Search for the cell housing the specified text and yield its (X, Y) center coordinate. 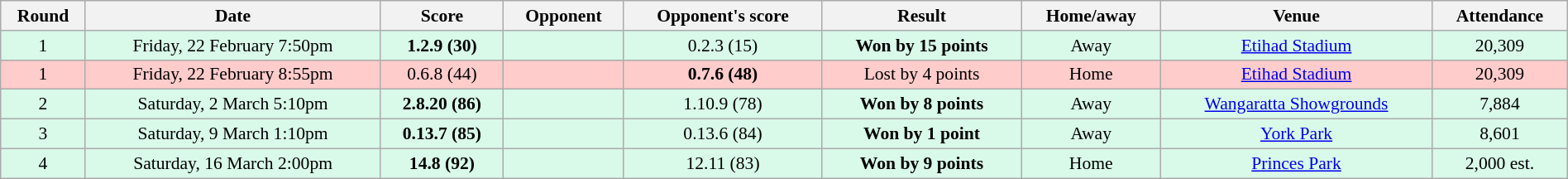
Friday, 22 February 8:55pm (233, 75)
1.10.9 (78) (723, 104)
14.8 (92) (442, 163)
Lost by 4 points (921, 75)
Won by 8 points (921, 104)
Round (43, 16)
8,601 (1500, 134)
Venue (1297, 16)
Friday, 22 February 7:50pm (233, 46)
Opponent's score (723, 16)
7,884 (1500, 104)
12.11 (83) (723, 163)
Won by 9 points (921, 163)
0.13.7 (85) (442, 134)
Attendance (1500, 16)
3 (43, 134)
Princes Park (1297, 163)
Won by 1 point (921, 134)
Saturday, 16 March 2:00pm (233, 163)
0.6.8 (44) (442, 75)
Won by 15 points (921, 46)
0.13.6 (84) (723, 134)
Wangaratta Showgrounds (1297, 104)
2 (43, 104)
Saturday, 9 March 1:10pm (233, 134)
4 (43, 163)
York Park (1297, 134)
Score (442, 16)
1.2.9 (30) (442, 46)
Saturday, 2 March 5:10pm (233, 104)
0.2.3 (15) (723, 46)
2,000 est. (1500, 163)
Opponent (564, 16)
Home/away (1092, 16)
0.7.6 (48) (723, 75)
2.8.20 (86) (442, 104)
Date (233, 16)
Result (921, 16)
